Return [x, y] of the center of cell containing provided text 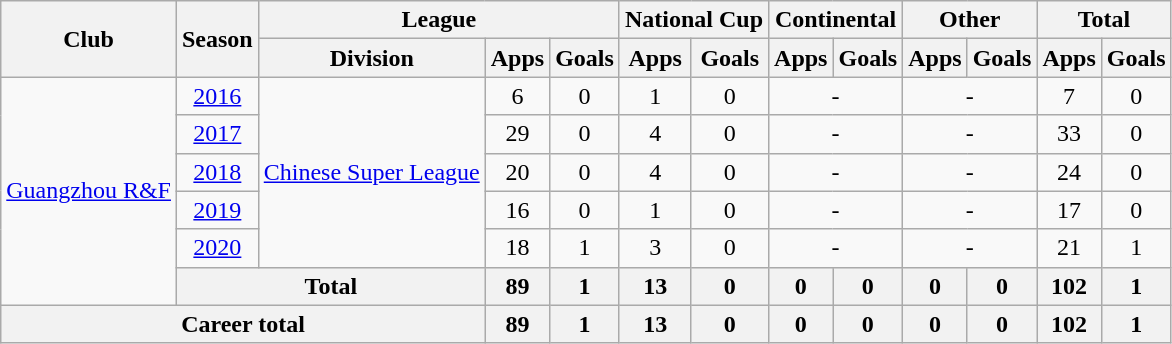
Guangzhou R&F [89, 191]
6 [517, 96]
Chinese Super League [372, 172]
Division [372, 58]
Club [89, 39]
20 [517, 172]
21 [1069, 248]
Career total [243, 324]
29 [517, 134]
League [438, 20]
Season [217, 39]
7 [1069, 96]
2016 [217, 96]
2019 [217, 210]
2017 [217, 134]
24 [1069, 172]
3 [655, 248]
Other [970, 20]
2018 [217, 172]
18 [517, 248]
17 [1069, 210]
16 [517, 210]
33 [1069, 134]
National Cup [694, 20]
Continental [836, 20]
2020 [217, 248]
